Extract the (x, y) coordinate from the center of the cell holding the provided text.  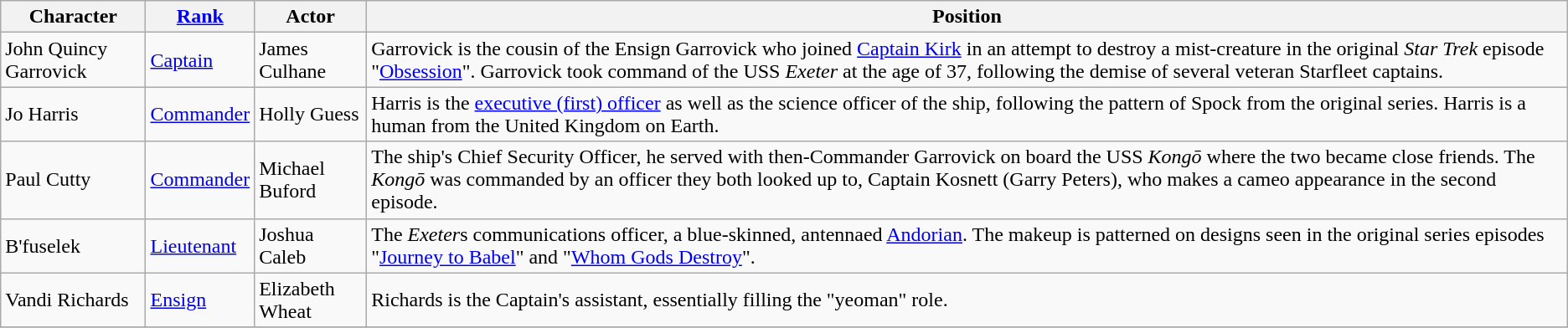
Lieutenant (200, 246)
Michael Buford (311, 180)
Holly Guess (311, 114)
Actor (311, 17)
Character (74, 17)
Position (967, 17)
Paul Cutty (74, 180)
Rank (200, 17)
Elizabeth Wheat (311, 300)
B'fuselek (74, 246)
Vandi Richards (74, 300)
James Culhane (311, 60)
Captain (200, 60)
Richards is the Captain's assistant, essentially filling the "yeoman" role. (967, 300)
Joshua Caleb (311, 246)
John Quincy Garrovick (74, 60)
Ensign (200, 300)
Jo Harris (74, 114)
